Find where the given text appears and provide that cell's center as [x, y] coordinate. 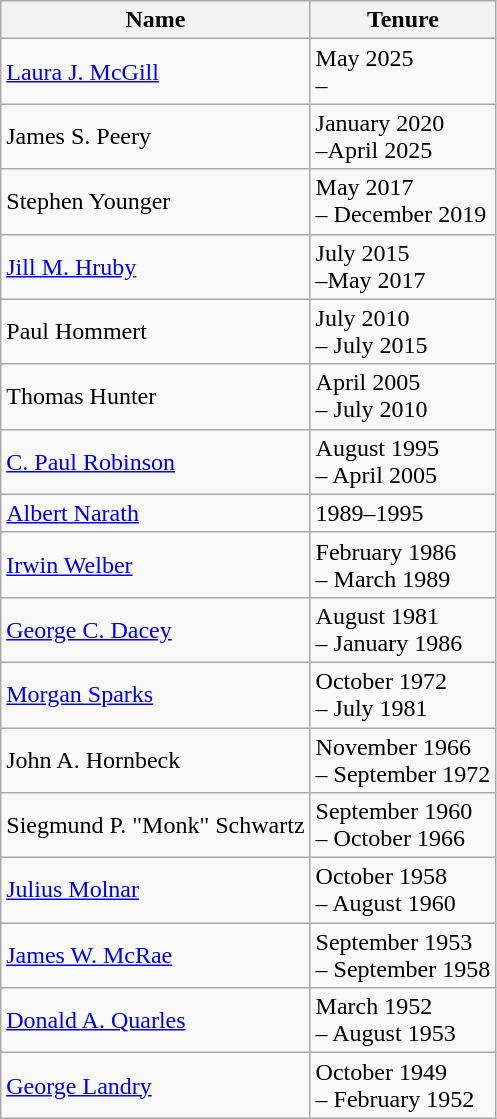
James S. Peery [156, 136]
September 1960 – October 1966 [403, 826]
Thomas Hunter [156, 396]
Jill M. Hruby [156, 266]
Albert Narath [156, 513]
May 2025– [403, 72]
Julius Molnar [156, 890]
October 1949 – February 1952 [403, 1086]
George Landry [156, 1086]
January 2020–April 2025 [403, 136]
Stephen Younger [156, 202]
April 2005 – July 2010 [403, 396]
James W. McRae [156, 956]
C. Paul Robinson [156, 462]
Paul Hommert [156, 332]
February 1986 – March 1989 [403, 564]
1989–1995 [403, 513]
May 2017 – December 2019 [403, 202]
March 1952 – August 1953 [403, 1020]
Siegmund P. "Monk" Schwartz [156, 826]
Irwin Welber [156, 564]
August 1981 – January 1986 [403, 630]
October 1972 – July 1981 [403, 694]
August 1995 – April 2005 [403, 462]
George C. Dacey [156, 630]
July 2015–May 2017 [403, 266]
Name [156, 20]
Laura J. McGill [156, 72]
September 1953 – September 1958 [403, 956]
October 1958 – August 1960 [403, 890]
November 1966 – September 1972 [403, 760]
Donald A. Quarles [156, 1020]
John A. Hornbeck [156, 760]
July 2010 – July 2015 [403, 332]
Morgan Sparks [156, 694]
Tenure [403, 20]
